Detect which cell encompasses the target text, then output its (X, Y) center coordinate. 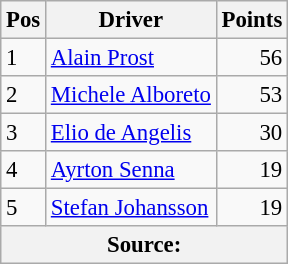
Points (252, 20)
5 (24, 208)
Alain Prost (132, 58)
2 (24, 95)
Ayrton Senna (132, 170)
Stefan Johansson (132, 208)
30 (252, 133)
Michele Alboreto (132, 95)
3 (24, 133)
Pos (24, 20)
Source: (144, 245)
1 (24, 58)
4 (24, 170)
53 (252, 95)
56 (252, 58)
Elio de Angelis (132, 133)
Driver (132, 20)
